Pinpoint the cell where the given text exists, returning its [X, Y] midpoint coordinate. 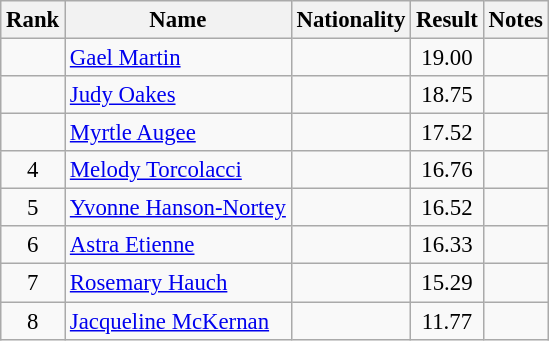
8 [33, 321]
Result [448, 20]
7 [33, 283]
Jacqueline McKernan [178, 321]
17.52 [448, 133]
Gael Martin [178, 58]
Judy Oakes [178, 95]
16.52 [448, 208]
Melody Torcolacci [178, 170]
Astra Etienne [178, 245]
15.29 [448, 283]
Rosemary Hauch [178, 283]
Nationality [350, 20]
Name [178, 20]
Rank [33, 20]
16.76 [448, 170]
Myrtle Augee [178, 133]
18.75 [448, 95]
16.33 [448, 245]
Notes [516, 20]
6 [33, 245]
5 [33, 208]
19.00 [448, 58]
Yvonne Hanson-Nortey [178, 208]
4 [33, 170]
11.77 [448, 321]
